From the cell containing the given text, extract its center point as (x, y) coordinate. 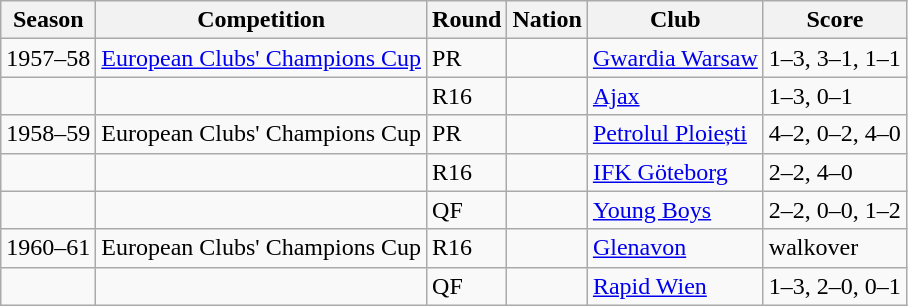
Competition (262, 20)
2–2, 4–0 (834, 172)
1957–58 (48, 58)
1–3, 2–0, 0–1 (834, 286)
1960–61 (48, 248)
1958–59 (48, 134)
2–2, 0–0, 1–2 (834, 210)
IFK Göteborg (675, 172)
Round (467, 20)
walkover (834, 248)
Ajax (675, 96)
Glenavon (675, 248)
Petrolul Ploiești (675, 134)
Score (834, 20)
Young Boys (675, 210)
Gwardia Warsaw (675, 58)
Nation (547, 20)
1–3, 0–1 (834, 96)
Rapid Wien (675, 286)
1–3, 3–1, 1–1 (834, 58)
Season (48, 20)
Club (675, 20)
4–2, 0–2, 4–0 (834, 134)
